Determine the [X, Y] coordinate at the center of the cell enclosing the given text.  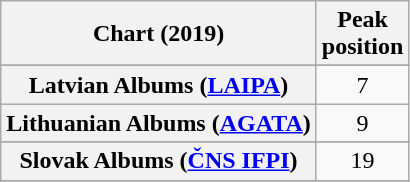
Chart (2019) [159, 34]
Lithuanian Albums (AGATA) [159, 123]
Latvian Albums (LAIPA) [159, 85]
19 [362, 161]
9 [362, 123]
7 [362, 85]
Slovak Albums (ČNS IFPI) [159, 161]
Peakposition [362, 34]
